Output the (x, y) coordinate of the center of the cell containing the given text.  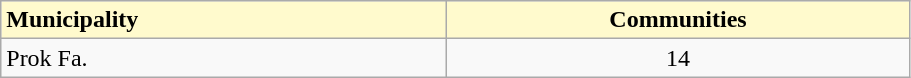
Prok Fa. (224, 58)
14 (678, 58)
Municipality (224, 20)
Communities (678, 20)
